Output the [X, Y] coordinate of the center of the cell containing the given text.  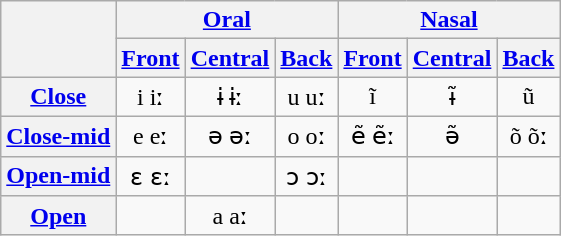
Open-mid [58, 176]
õ õː [528, 136]
ẽ ẽː [372, 136]
e eː [150, 136]
o oː [306, 136]
ɨ̃ [452, 97]
ũ [528, 97]
ɔ ɔː [306, 176]
ɨ ɨː [230, 97]
Close-mid [58, 136]
Close [58, 97]
u uː [306, 97]
ĩ [372, 97]
Nasal [449, 20]
ɛ ɛː [150, 176]
a aː [230, 216]
Oral [227, 20]
ə̃ [452, 136]
Open [58, 216]
ə əː [230, 136]
i iː [150, 97]
